From the cell containing the given text, extract its center point as (X, Y) coordinate. 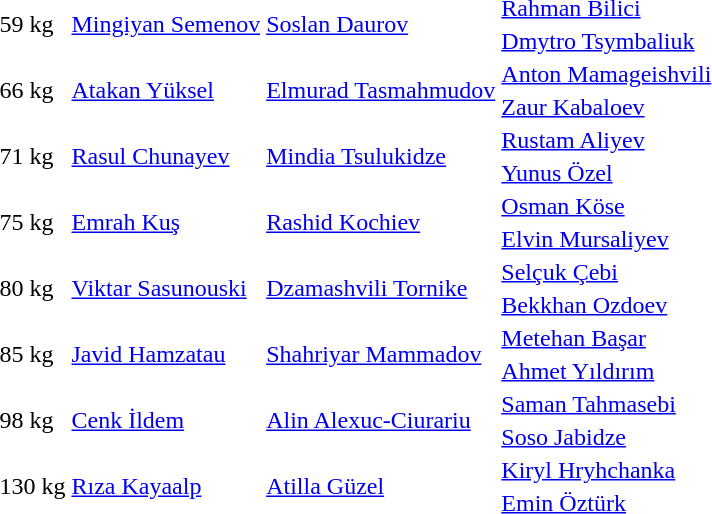
Elmurad Tasmahmudov (381, 90)
Atakan Yüksel (166, 90)
Rasul Chunayev (166, 156)
Rashid Kochiev (381, 222)
Viktar Sasunouski (166, 288)
Dzamashvili Tornike (381, 288)
Emrah Kuş (166, 222)
Javid Hamzatau (166, 354)
Cenk İldem (166, 420)
Mindia Tsulukidze (381, 156)
Shahriyar Mammadov (381, 354)
Alin Alexuc-Ciurariu (381, 420)
